Output the (x, y) coordinate of the center of the cell containing the given text.  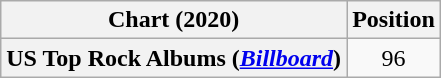
Chart (2020) (174, 20)
US Top Rock Albums (Billboard) (174, 58)
96 (394, 58)
Position (394, 20)
